Return the [X, Y] coordinate for the center point of the cell that contains the specified text.  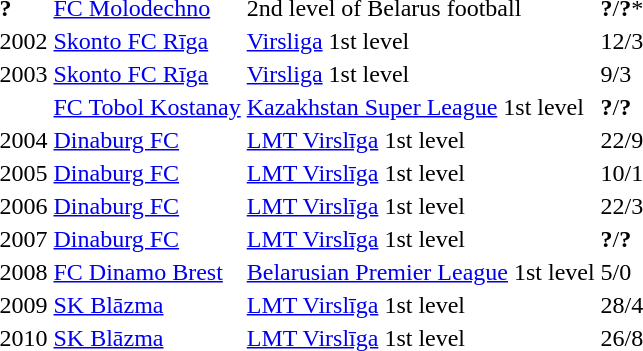
FC Dinamo Brest [147, 272]
Kazakhstan Super League 1st level [420, 107]
Belarusian Premier League 1st level [420, 272]
FC Tobol Kostanay [147, 107]
SK Blāzma [147, 305]
